Locate the cell with the specified text and output its [x, y] center coordinate. 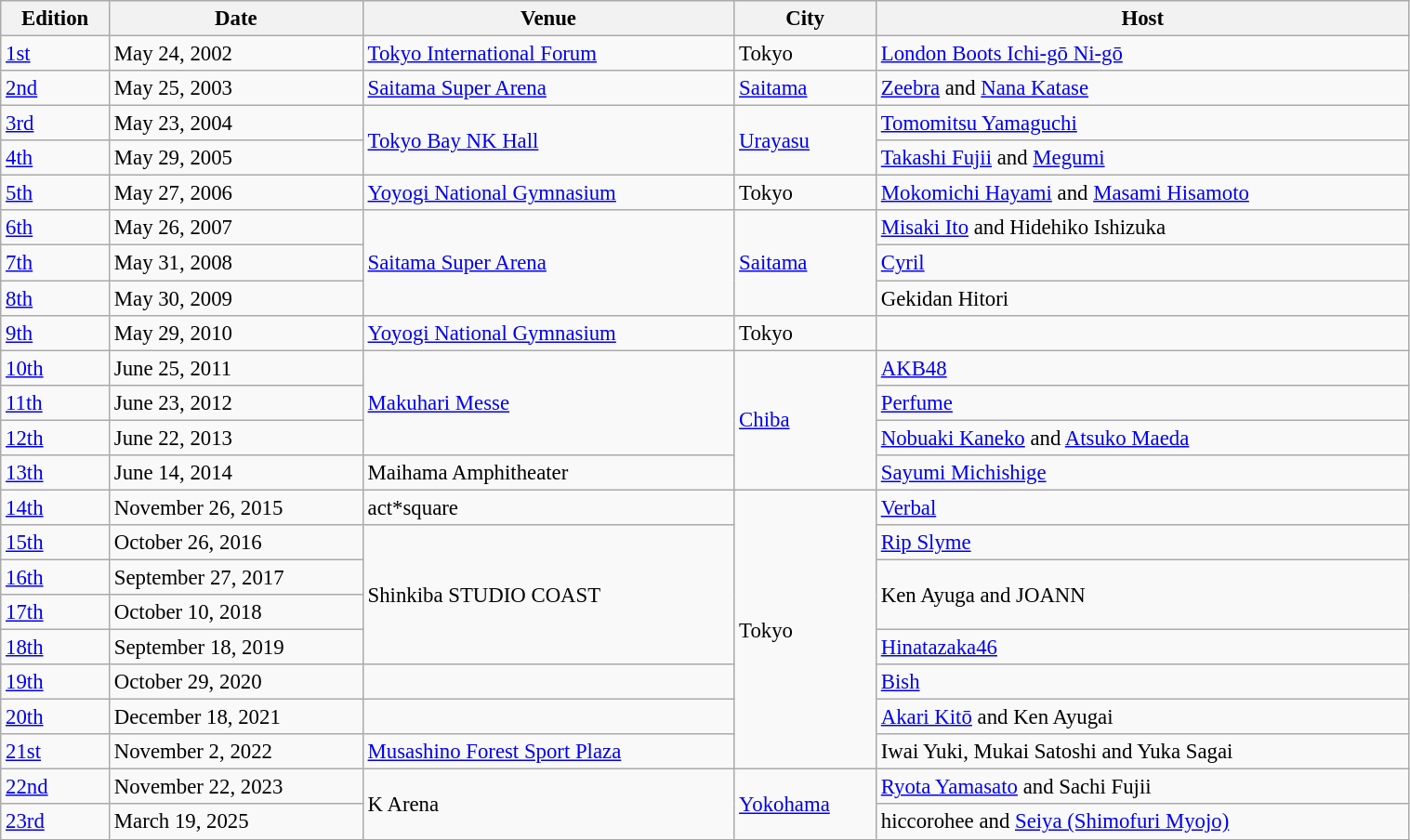
Host [1142, 19]
May 23, 2004 [236, 124]
Ryota Yamasato and Sachi Fujii [1142, 787]
October 29, 2020 [236, 682]
Cyril [1142, 263]
September 27, 2017 [236, 577]
June 23, 2012 [236, 402]
17th [56, 612]
May 25, 2003 [236, 88]
May 24, 2002 [236, 54]
13th [56, 473]
September 18, 2019 [236, 648]
Urayasu [805, 141]
March 19, 2025 [236, 822]
Yokohama [805, 805]
Venue [548, 19]
16th [56, 577]
June 22, 2013 [236, 438]
May 31, 2008 [236, 263]
2nd [56, 88]
21st [56, 752]
November 2, 2022 [236, 752]
June 14, 2014 [236, 473]
23rd [56, 822]
June 25, 2011 [236, 368]
18th [56, 648]
act*square [548, 507]
11th [56, 402]
22nd [56, 787]
Tomomitsu Yamaguchi [1142, 124]
4th [56, 158]
Zeebra and Nana Katase [1142, 88]
8th [56, 298]
Rip Slyme [1142, 543]
Bish [1142, 682]
Hinatazaka46 [1142, 648]
Tokyo Bay NK Hall [548, 141]
November 22, 2023 [236, 787]
Takashi Fujii and Megumi [1142, 158]
November 26, 2015 [236, 507]
Sayumi Michishige [1142, 473]
Akari Kitō and Ken Ayugai [1142, 717]
Edition [56, 19]
19th [56, 682]
City [805, 19]
Verbal [1142, 507]
15th [56, 543]
Perfume [1142, 402]
Iwai Yuki, Mukai Satoshi and Yuka Sagai [1142, 752]
May 27, 2006 [236, 193]
Nobuaki Kaneko and Atsuko Maeda [1142, 438]
Makuhari Messe [548, 403]
Gekidan Hitori [1142, 298]
Mokomichi Hayami and Masami Hisamoto [1142, 193]
3rd [56, 124]
December 18, 2021 [236, 717]
Maihama Amphitheater [548, 473]
AKB48 [1142, 368]
hiccorohee and Seiya (Shimofuri Myojo) [1142, 822]
Shinkiba STUDIO COAST [548, 595]
5th [56, 193]
20th [56, 717]
7th [56, 263]
10th [56, 368]
14th [56, 507]
9th [56, 333]
London Boots Ichi-gō Ni-gō [1142, 54]
Tokyo International Forum [548, 54]
Musashino Forest Sport Plaza [548, 752]
Chiba [805, 420]
October 26, 2016 [236, 543]
1st [56, 54]
October 10, 2018 [236, 612]
May 29, 2005 [236, 158]
May 30, 2009 [236, 298]
Ken Ayuga and JOANN [1142, 595]
12th [56, 438]
Date [236, 19]
6th [56, 228]
Misaki Ito and Hidehiko Ishizuka [1142, 228]
May 26, 2007 [236, 228]
K Arena [548, 805]
May 29, 2010 [236, 333]
